Capture the cell that displays the provided text and extract its (x, y) central coordinate. 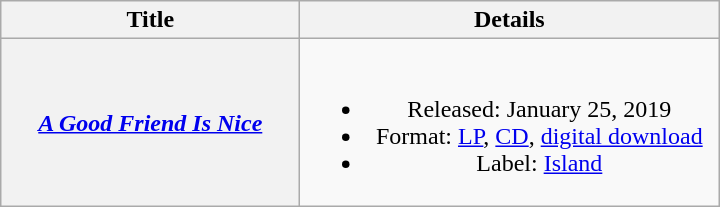
A Good Friend Is Nice (150, 122)
Title (150, 20)
Details (510, 20)
Released: January 25, 2019Format: LP, CD, digital downloadLabel: Island (510, 122)
